Find where the given text appears and provide that cell's center as (X, Y) coordinate. 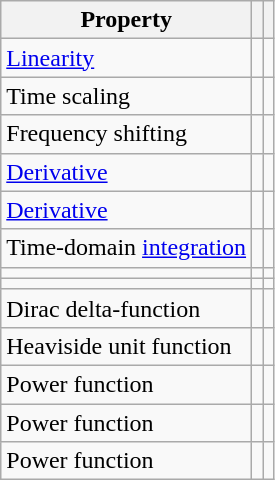
Time-domain integration (126, 248)
Dirac delta-function (126, 308)
Time scaling (126, 96)
Frequency shifting (126, 134)
Property (126, 20)
Linearity (126, 58)
Heaviside unit function (126, 346)
